Search for the cell housing the specified text and yield its (X, Y) center coordinate. 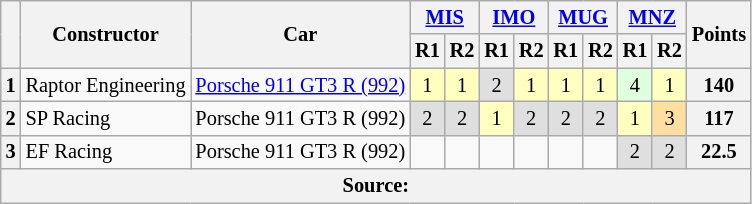
MIS (444, 17)
117 (719, 118)
Constructor (106, 34)
SP Racing (106, 118)
22.5 (719, 152)
EF Racing (106, 152)
MUG (582, 17)
Points (719, 34)
Car (301, 34)
MNZ (652, 17)
140 (719, 85)
4 (636, 85)
IMO (514, 17)
Source: (376, 186)
Raptor Engineering (106, 85)
